Return the [X, Y] coordinate for the center point of the cell that contains the specified text.  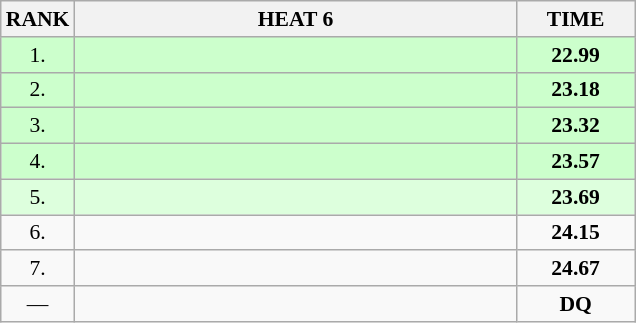
2. [38, 90]
23.69 [576, 197]
7. [38, 269]
HEAT 6 [295, 19]
RANK [38, 19]
24.67 [576, 269]
23.57 [576, 162]
3. [38, 126]
4. [38, 162]
TIME [576, 19]
6. [38, 233]
23.18 [576, 90]
1. [38, 55]
— [38, 304]
22.99 [576, 55]
24.15 [576, 233]
23.32 [576, 126]
5. [38, 197]
DQ [576, 304]
